Return [x, y] of the center of cell containing provided text 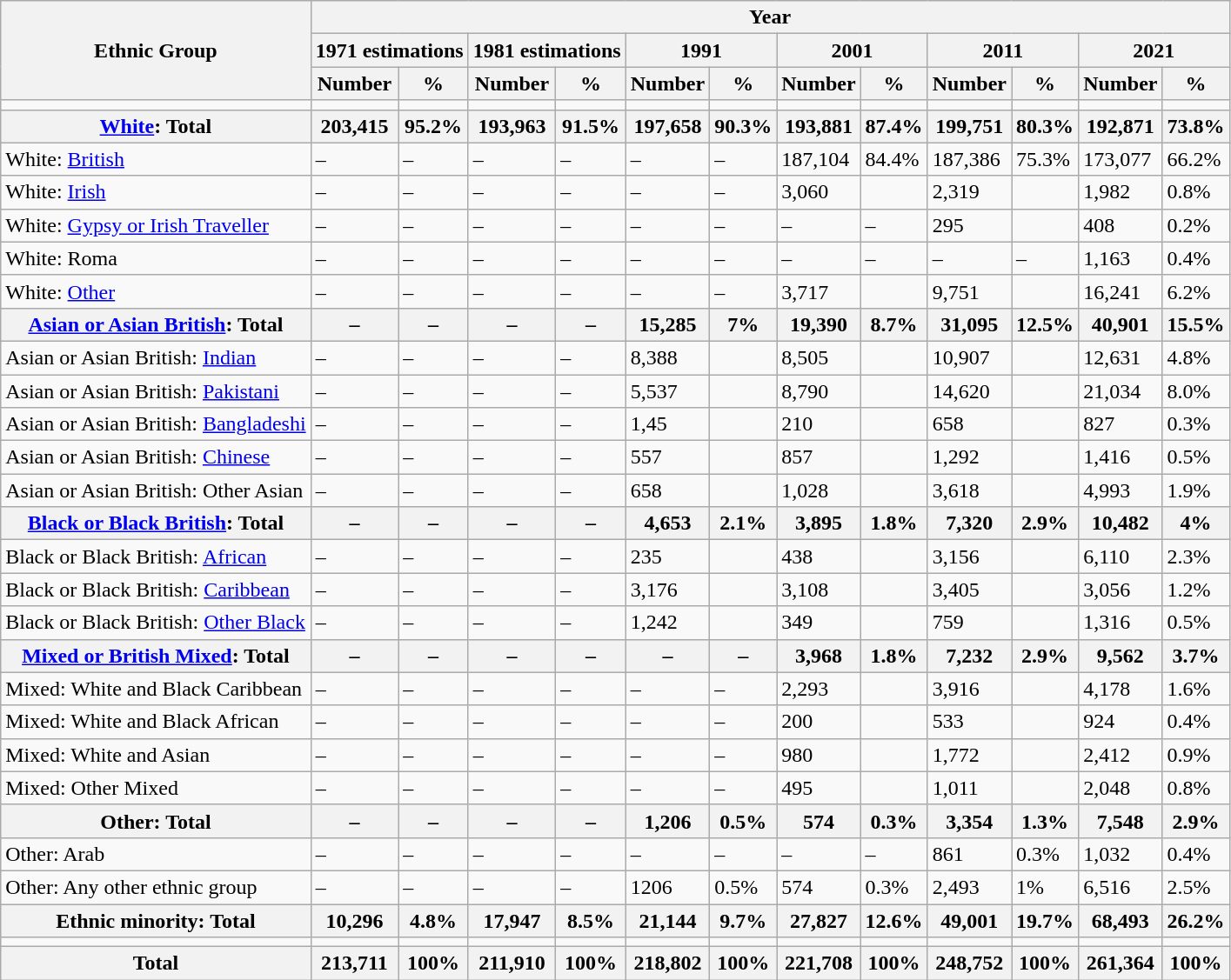
Asian or Asian British: Total [156, 324]
1.2% [1195, 590]
1,028 [819, 490]
White: Other [156, 291]
Asian or Asian British: Bangladeshi [156, 424]
173,077 [1121, 159]
10,482 [1121, 523]
8.0% [1195, 390]
Asian or Asian British: Pakistani [156, 390]
9.7% [743, 921]
557 [667, 457]
73.8% [1195, 126]
White: Total [156, 126]
68,493 [1121, 921]
26.2% [1195, 921]
857 [819, 457]
Ethnic Group [156, 50]
Mixed: Other Mixed [156, 788]
199,751 [969, 126]
438 [819, 557]
349 [819, 623]
White: Irish [156, 192]
408 [1121, 225]
295 [969, 225]
2021 [1154, 50]
87.4% [894, 126]
90.3% [743, 126]
1.9% [1195, 490]
84.4% [894, 159]
3,176 [667, 590]
Mixed: White and Asian [156, 755]
17,947 [512, 921]
15.5% [1195, 324]
19,390 [819, 324]
Year [770, 17]
827 [1121, 424]
8.7% [894, 324]
1,242 [667, 623]
Ethnic minority: Total [156, 921]
6.2% [1195, 291]
187,104 [819, 159]
Other: Total [156, 821]
6,110 [1121, 557]
193,963 [512, 126]
75.3% [1046, 159]
1,416 [1121, 457]
193,881 [819, 126]
91.5% [591, 126]
2,048 [1121, 788]
3,060 [819, 192]
7% [743, 324]
4,178 [1121, 689]
2,293 [819, 689]
1% [1046, 887]
9,562 [1121, 656]
Asian or Asian British: Chinese [156, 457]
Total [156, 963]
White: Roma [156, 258]
2,493 [969, 887]
7,232 [969, 656]
7,548 [1121, 821]
9,751 [969, 291]
533 [969, 722]
Black or Black British: Caribbean [156, 590]
Asian or Asian British: Indian [156, 357]
1,206 [667, 821]
4,993 [1121, 490]
21,034 [1121, 390]
Asian or Asian British: Other Asian [156, 490]
White: British [156, 159]
1991 [701, 50]
White: Gypsy or Irish Traveller [156, 225]
21,144 [667, 921]
31,095 [969, 324]
6,516 [1121, 887]
0.9% [1195, 755]
0.2% [1195, 225]
221,708 [819, 963]
15,285 [667, 324]
211,910 [512, 963]
1971 estimations [390, 50]
1206 [667, 887]
80.3% [1046, 126]
861 [969, 854]
Black or Black British: Other Black [156, 623]
3,405 [969, 590]
248,752 [969, 963]
4% [1195, 523]
95.2% [433, 126]
Mixed: White and Black African [156, 722]
3,717 [819, 291]
14,620 [969, 390]
2011 [1002, 50]
3,895 [819, 523]
1,011 [969, 788]
2,319 [969, 192]
187,386 [969, 159]
7,320 [969, 523]
210 [819, 424]
Other: Arab [156, 854]
2.1% [743, 523]
8,388 [667, 357]
10,296 [355, 921]
49,001 [969, 921]
759 [969, 623]
66.2% [1195, 159]
Other: Any other ethnic group [156, 887]
1,163 [1121, 258]
3,156 [969, 557]
Black or Black British: Total [156, 523]
12.6% [894, 921]
1,45 [667, 424]
3.7% [1195, 656]
8,505 [819, 357]
4,653 [667, 523]
27,827 [819, 921]
980 [819, 755]
40,901 [1121, 324]
924 [1121, 722]
8.5% [591, 921]
2.5% [1195, 887]
1,772 [969, 755]
1,982 [1121, 192]
1,316 [1121, 623]
261,364 [1121, 963]
2.3% [1195, 557]
10,907 [969, 357]
1,032 [1121, 854]
19.7% [1046, 921]
203,415 [355, 126]
3,056 [1121, 590]
Mixed or British Mixed: Total [156, 656]
2001 [853, 50]
3,618 [969, 490]
192,871 [1121, 126]
213,711 [355, 963]
3,108 [819, 590]
8,790 [819, 390]
3,916 [969, 689]
3,354 [969, 821]
1,292 [969, 457]
495 [819, 788]
235 [667, 557]
1.3% [1046, 821]
218,802 [667, 963]
12.5% [1046, 324]
200 [819, 722]
1981 estimations [546, 50]
1.6% [1195, 689]
3,968 [819, 656]
197,658 [667, 126]
12,631 [1121, 357]
5,537 [667, 390]
Black or Black British: African [156, 557]
2,412 [1121, 755]
16,241 [1121, 291]
Mixed: White and Black Caribbean [156, 689]
